From the cell containing the given text, extract its center point as (X, Y) coordinate. 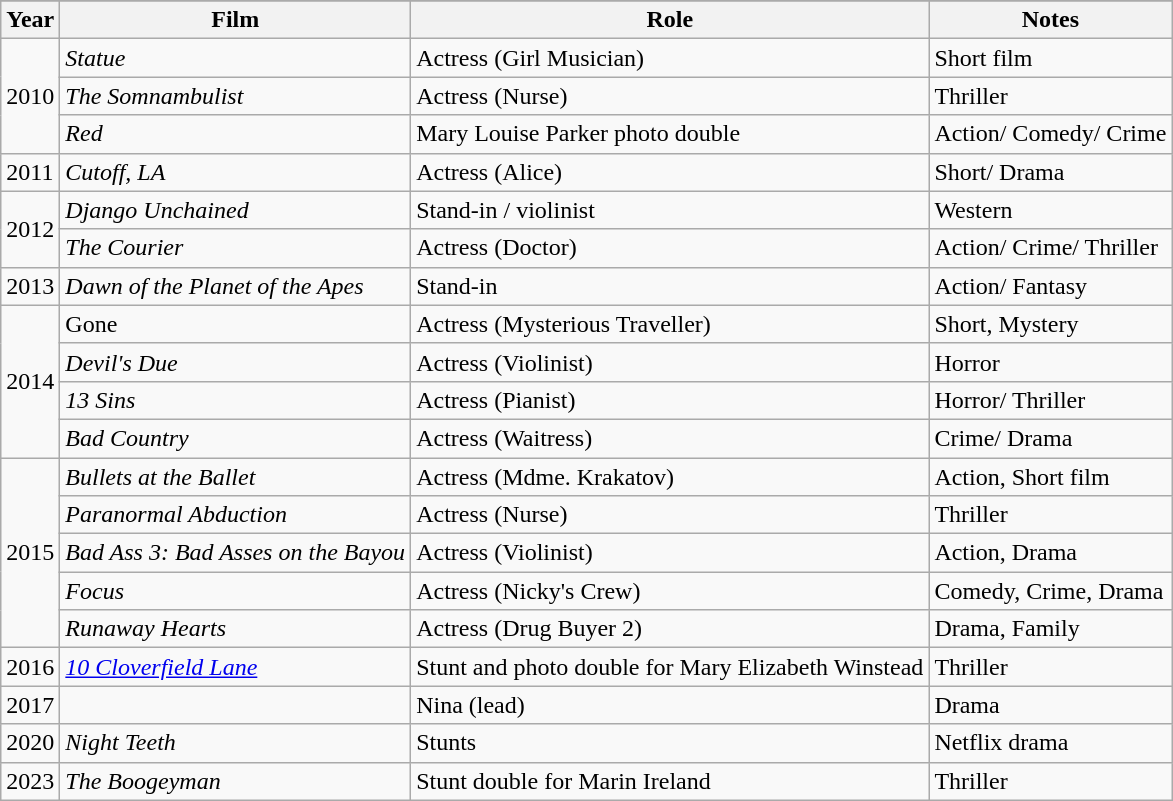
Red (236, 134)
Stunt and photo double for Mary Elizabeth Winstead (670, 667)
2011 (30, 172)
Actress (Mdme. Krakatov) (670, 477)
Comedy, Crime, Drama (1050, 591)
Devil's Due (236, 362)
2013 (30, 286)
Paranormal Abduction (236, 515)
Actress (Girl Musician) (670, 58)
Short film (1050, 58)
Short, Mystery (1050, 324)
2016 (30, 667)
The Boogeyman (236, 781)
Action/ Crime/ Thriller (1050, 248)
Bullets at the Ballet (236, 477)
Actress (Mysterious Traveller) (670, 324)
Mary Louise Parker photo double (670, 134)
Actress (Doctor) (670, 248)
Gone (236, 324)
Actress (Pianist) (670, 400)
Stand-in / violinist (670, 210)
2010 (30, 96)
Cutoff, LA (236, 172)
Year (30, 20)
Drama (1050, 705)
Actress (Alice) (670, 172)
Action/ Comedy/ Crime (1050, 134)
The Somnambulist (236, 96)
Horror/ Thriller (1050, 400)
Stand-in (670, 286)
Night Teeth (236, 743)
2012 (30, 229)
Short/ Drama (1050, 172)
Stunts (670, 743)
Action, Short film (1050, 477)
Dawn of the Planet of the Apes (236, 286)
Nina (lead) (670, 705)
Runaway Hearts (236, 629)
Actress (Waitress) (670, 438)
Bad Country (236, 438)
The Courier (236, 248)
Netflix drama (1050, 743)
2023 (30, 781)
Film (236, 20)
2020 (30, 743)
Action, Drama (1050, 553)
Django Unchained (236, 210)
Horror (1050, 362)
Actress (Nicky's Crew) (670, 591)
Actress (Drug Buyer 2) (670, 629)
2017 (30, 705)
Notes (1050, 20)
Focus (236, 591)
Crime/ Drama (1050, 438)
2015 (30, 553)
10 Cloverfield Lane (236, 667)
2014 (30, 381)
Western (1050, 210)
Drama, Family (1050, 629)
13 Sins (236, 400)
Role (670, 20)
Statue (236, 58)
Action/ Fantasy (1050, 286)
Stunt double for Marin Ireland (670, 781)
Bad Ass 3: Bad Asses on the Bayou (236, 553)
